Locate the cell with the specified text and output its (X, Y) center coordinate. 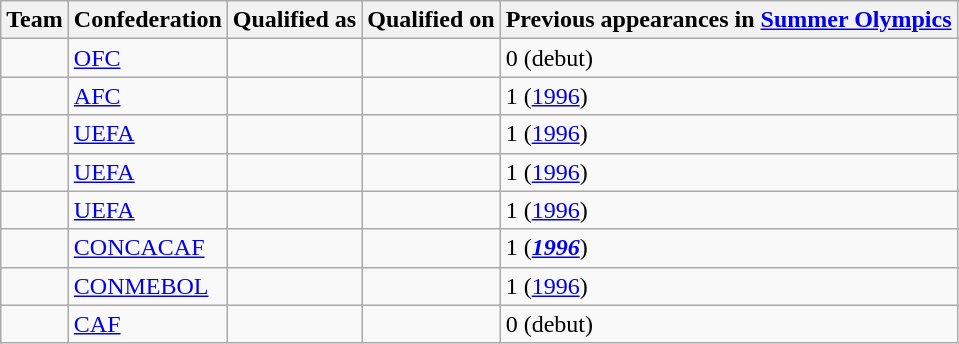
CAF (148, 324)
OFC (148, 58)
Team (35, 20)
Qualified on (431, 20)
Qualified as (294, 20)
CONCACAF (148, 248)
Confederation (148, 20)
CONMEBOL (148, 286)
AFC (148, 96)
Previous appearances in Summer Olympics (728, 20)
